Scan for the cell matching the given text and deliver its [X, Y] coordinate at center. 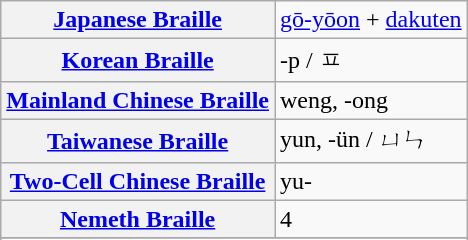
yu- [370, 181]
Japanese Braille [138, 20]
yun, -ün / ㄩㄣ [370, 140]
weng, -ong [370, 100]
-p / ㅍ [370, 60]
gō-yōon + dakuten [370, 20]
Nemeth Braille [138, 219]
Mainland Chinese Braille [138, 100]
4 [370, 219]
Taiwanese Braille [138, 140]
Korean Braille [138, 60]
Two-Cell Chinese Braille [138, 181]
